Provide the [x, y] coordinate of the cell's center where the given text is located.  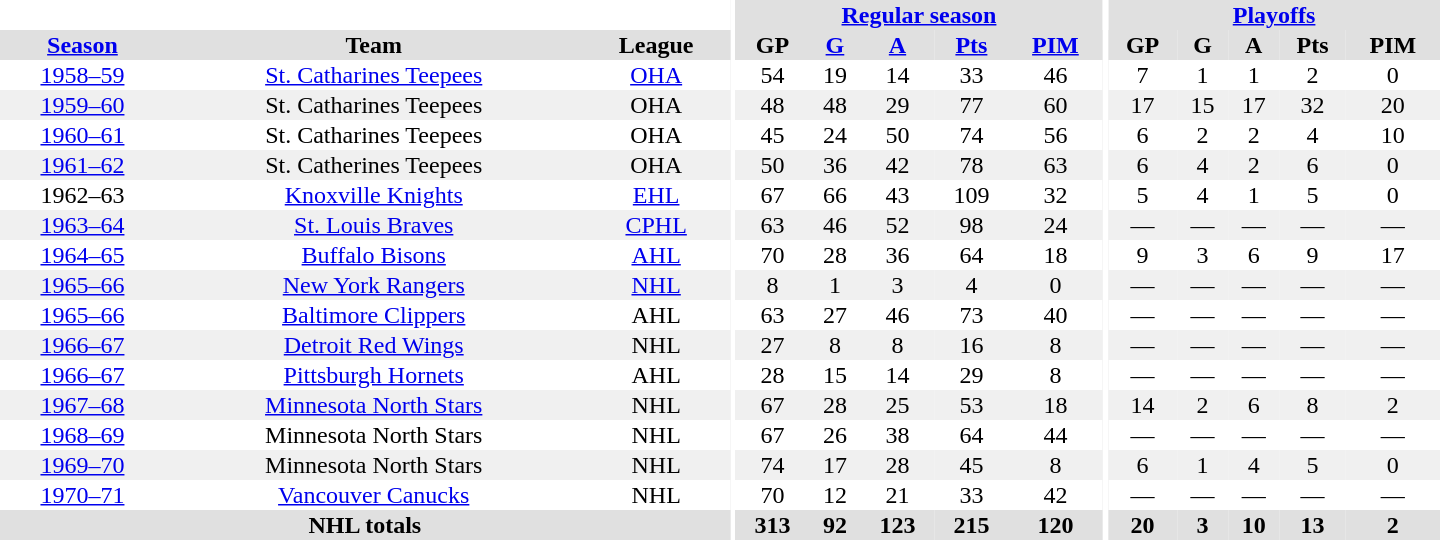
League [656, 45]
56 [1055, 135]
St. Catherines Teepees [374, 165]
Baltimore Clippers [374, 315]
NHL totals [365, 525]
EHL [656, 195]
Playoffs [1274, 15]
1959–60 [82, 105]
16 [971, 345]
52 [898, 225]
Team [374, 45]
1969–70 [82, 465]
Season [82, 45]
92 [834, 525]
66 [834, 195]
98 [971, 225]
13 [1312, 525]
7 [1142, 75]
44 [1055, 435]
25 [898, 405]
120 [1055, 525]
Detroit Red Wings [374, 345]
38 [898, 435]
313 [772, 525]
1968–69 [82, 435]
1962–63 [82, 195]
1964–65 [82, 255]
1958–59 [82, 75]
54 [772, 75]
26 [834, 435]
Pittsburgh Hornets [374, 375]
1963–64 [82, 225]
Knoxville Knights [374, 195]
78 [971, 165]
123 [898, 525]
60 [1055, 105]
53 [971, 405]
109 [971, 195]
1961–62 [82, 165]
12 [834, 495]
Vancouver Canucks [374, 495]
1967–68 [82, 405]
Regular season [918, 15]
77 [971, 105]
1970–71 [82, 495]
New York Rangers [374, 285]
73 [971, 315]
St. Louis Braves [374, 225]
43 [898, 195]
CPHL [656, 225]
215 [971, 525]
21 [898, 495]
40 [1055, 315]
Buffalo Bisons [374, 255]
1960–61 [82, 135]
19 [834, 75]
